Pinpoint the cell where the given text exists, returning its [x, y] midpoint coordinate. 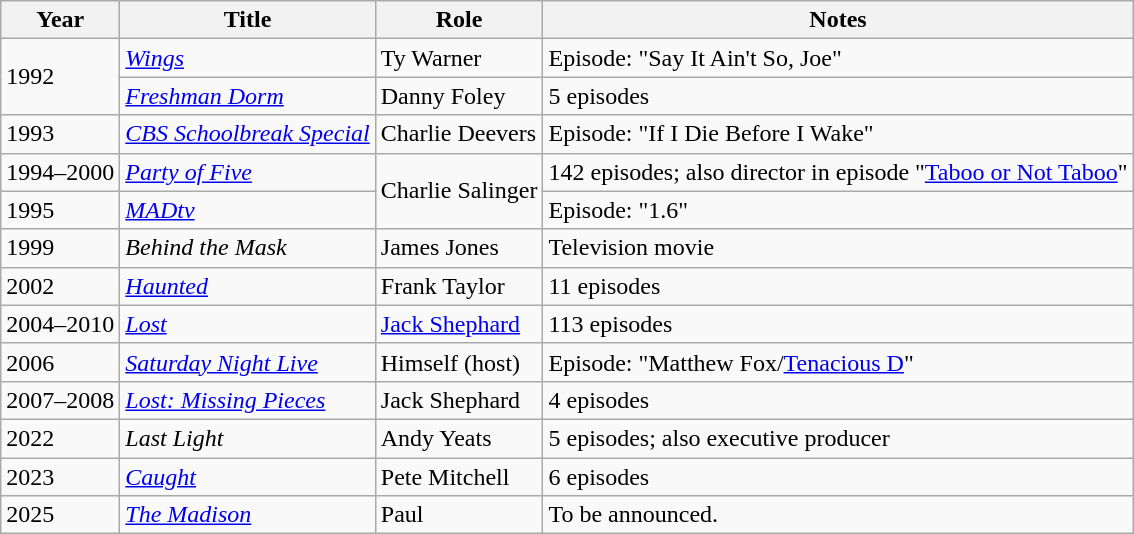
1999 [60, 248]
Television movie [838, 248]
Pete Mitchell [459, 477]
11 episodes [838, 286]
Paul [459, 515]
142 episodes; also director in episode "Taboo or Not Taboo" [838, 172]
2002 [60, 286]
Himself (host) [459, 362]
Behind the Mask [248, 248]
To be announced. [838, 515]
2023 [60, 477]
Saturday Night Live [248, 362]
113 episodes [838, 324]
2004–2010 [60, 324]
MADtv [248, 210]
Ty Warner [459, 58]
2022 [60, 438]
CBS Schoolbreak Special [248, 134]
Lost [248, 324]
The Madison [248, 515]
Wings [248, 58]
Episode: "Say It Ain't So, Joe" [838, 58]
Title [248, 20]
Danny Foley [459, 96]
Frank Taylor [459, 286]
Notes [838, 20]
Caught [248, 477]
Freshman Dorm [248, 96]
Episode: "Matthew Fox/Tenacious D" [838, 362]
2007–2008 [60, 400]
1992 [60, 77]
Andy Yeats [459, 438]
Last Light [248, 438]
Year [60, 20]
2025 [60, 515]
Lost: Missing Pieces [248, 400]
4 episodes [838, 400]
1995 [60, 210]
Haunted [248, 286]
6 episodes [838, 477]
Party of Five [248, 172]
Episode: "1.6" [838, 210]
5 episodes; also executive producer [838, 438]
5 episodes [838, 96]
Role [459, 20]
Charlie Salinger [459, 191]
Charlie Deevers [459, 134]
1994–2000 [60, 172]
2006 [60, 362]
James Jones [459, 248]
1993 [60, 134]
Episode: "If I Die Before I Wake" [838, 134]
